Identify which cell holds the provided text, then report its [x, y] central coordinate. 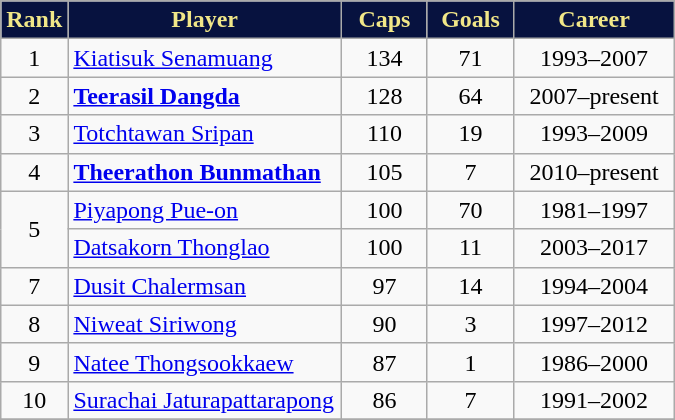
5 [34, 229]
90 [384, 324]
97 [384, 286]
1981–1997 [594, 210]
Kiatisuk Senamuang [205, 58]
70 [470, 210]
Totchtawan Sripan [205, 134]
128 [384, 96]
105 [384, 172]
2003–2017 [594, 248]
Goals [470, 20]
Theerathon Bunmathan [205, 172]
4 [34, 172]
134 [384, 58]
Surachai Jaturapattarapong [205, 400]
64 [470, 96]
10 [34, 400]
2007–present [594, 96]
Piyapong Pue-on [205, 210]
1991–2002 [594, 400]
14 [470, 286]
Rank [34, 20]
Career [594, 20]
87 [384, 362]
9 [34, 362]
71 [470, 58]
Dusit Chalermsan [205, 286]
86 [384, 400]
Caps [384, 20]
Player [205, 20]
1997–2012 [594, 324]
Datsakorn Thonglao [205, 248]
8 [34, 324]
1993–2007 [594, 58]
2 [34, 96]
19 [470, 134]
Niweat Siriwong [205, 324]
1994–2004 [594, 286]
Natee Thongsookkaew [205, 362]
Teerasil Dangda [205, 96]
11 [470, 248]
1993–2009 [594, 134]
2010–present [594, 172]
110 [384, 134]
1986–2000 [594, 362]
